Capture the cell that displays the provided text and extract its (x, y) central coordinate. 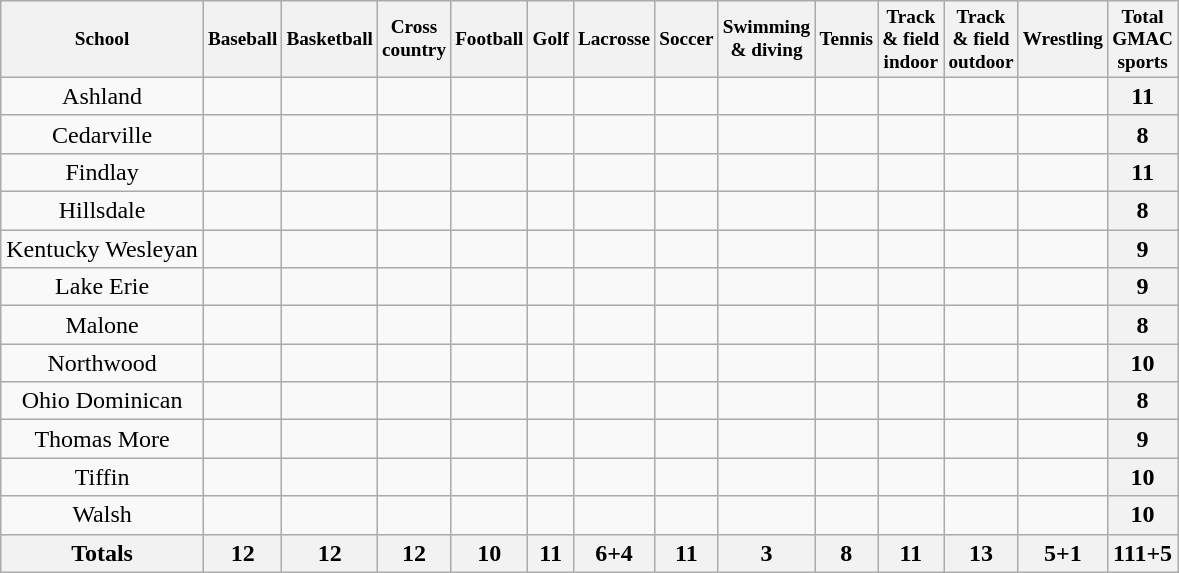
School (102, 40)
Findlay (102, 173)
3 (766, 553)
Kentucky Wesleyan (102, 249)
Northwood (102, 363)
Lacrosse (614, 40)
Ohio Dominican (102, 401)
111+5 (1143, 553)
Soccer (687, 40)
Basketball (330, 40)
Cedarville (102, 134)
Track& fieldindoor (911, 40)
Ashland (102, 96)
Thomas More (102, 439)
TotalGMACsports (1143, 40)
Hillsdale (102, 211)
6+4 (614, 553)
Wrestling (1062, 40)
Football (490, 40)
Lake Erie (102, 287)
Crosscountry (414, 40)
Swimming& diving (766, 40)
Totals (102, 553)
Track& fieldoutdoor (981, 40)
Tiffin (102, 477)
Malone (102, 325)
Tennis (846, 40)
5+1 (1062, 553)
Walsh (102, 515)
Baseball (242, 40)
13 (981, 553)
Golf (550, 40)
